Detect which cell encompasses the target text, then output its [X, Y] center coordinate. 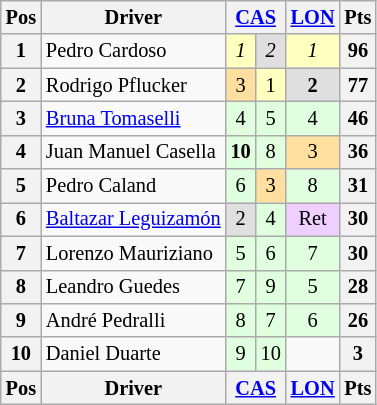
Ret [313, 219]
36 [358, 152]
46 [358, 118]
28 [358, 287]
Baltazar Leguizamón [134, 219]
Daniel Duarte [134, 354]
Juan Manuel Casella [134, 152]
Lorenzo Mauriziano [134, 253]
André Pedralli [134, 320]
Rodrigo Pflucker [134, 85]
96 [358, 51]
Pedro Caland [134, 186]
77 [358, 85]
Pedro Cardoso [134, 51]
31 [358, 186]
Leandro Guedes [134, 287]
Bruna Tomaselli [134, 118]
26 [358, 320]
